Return [x, y] of the center of cell containing provided text 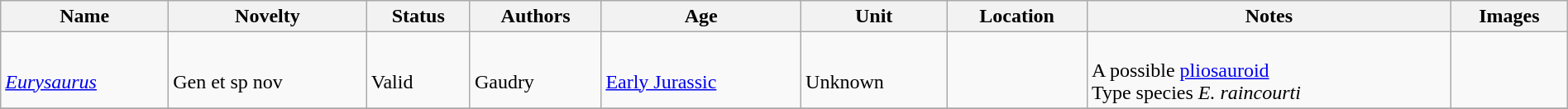
Eurysaurus [84, 70]
Early Jurassic [701, 70]
Novelty [268, 17]
Location [1017, 17]
Gen et sp nov [268, 70]
Age [701, 17]
Gaudry [535, 70]
Images [1508, 17]
Name [84, 17]
Notes [1269, 17]
Valid [418, 70]
Status [418, 17]
Authors [535, 17]
Unknown [874, 70]
Unit [874, 17]
A possible pliosauroidType species E. raincourti [1269, 70]
